Output the [x, y] coordinate of the center of the cell containing the given text.  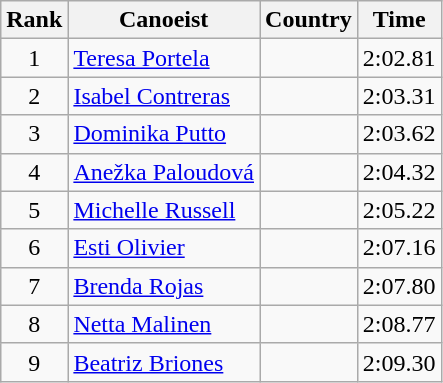
Dominika Putto [164, 134]
Netta Malinen [164, 324]
5 [34, 210]
Time [399, 20]
Esti Olivier [164, 248]
Beatriz Briones [164, 362]
Rank [34, 20]
Michelle Russell [164, 210]
2 [34, 96]
Country [309, 20]
9 [34, 362]
2:07.16 [399, 248]
Brenda Rojas [164, 286]
Canoeist [164, 20]
2:07.80 [399, 286]
Teresa Portela [164, 58]
2:08.77 [399, 324]
2:03.31 [399, 96]
2:02.81 [399, 58]
1 [34, 58]
Isabel Contreras [164, 96]
Anežka Paloudová [164, 172]
7 [34, 286]
2:05.22 [399, 210]
2:03.62 [399, 134]
2:04.32 [399, 172]
4 [34, 172]
3 [34, 134]
2:09.30 [399, 362]
6 [34, 248]
8 [34, 324]
